Return the (x, y) coordinate for the center point of the cell that contains the specified text.  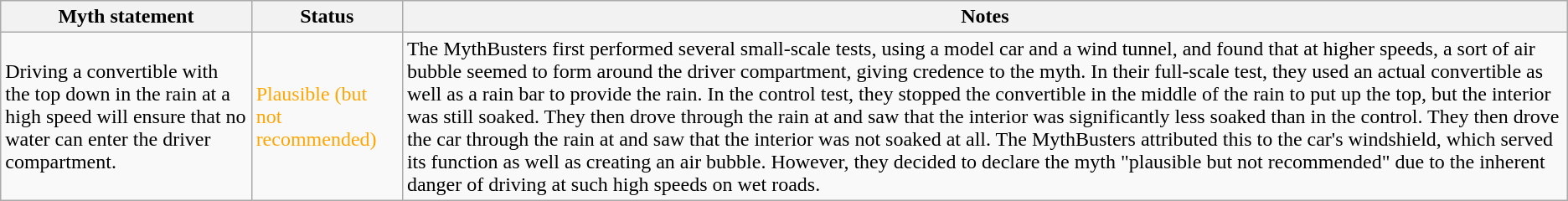
Driving a convertible with the top down in the rain at a high speed will ensure that no water can enter the driver compartment. (126, 116)
Status (327, 17)
Plausible (but not recommended) (327, 116)
Myth statement (126, 17)
Notes (985, 17)
